Locate the cell with the specified text and output its (X, Y) center coordinate. 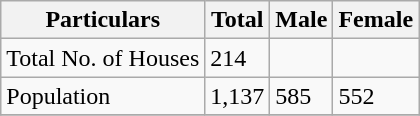
552 (376, 96)
214 (238, 58)
Total (238, 20)
Population (103, 96)
Male (302, 20)
Total No. of Houses (103, 58)
Female (376, 20)
585 (302, 96)
1,137 (238, 96)
Particulars (103, 20)
